Scan for the cell matching the given text and deliver its [X, Y] coordinate at center. 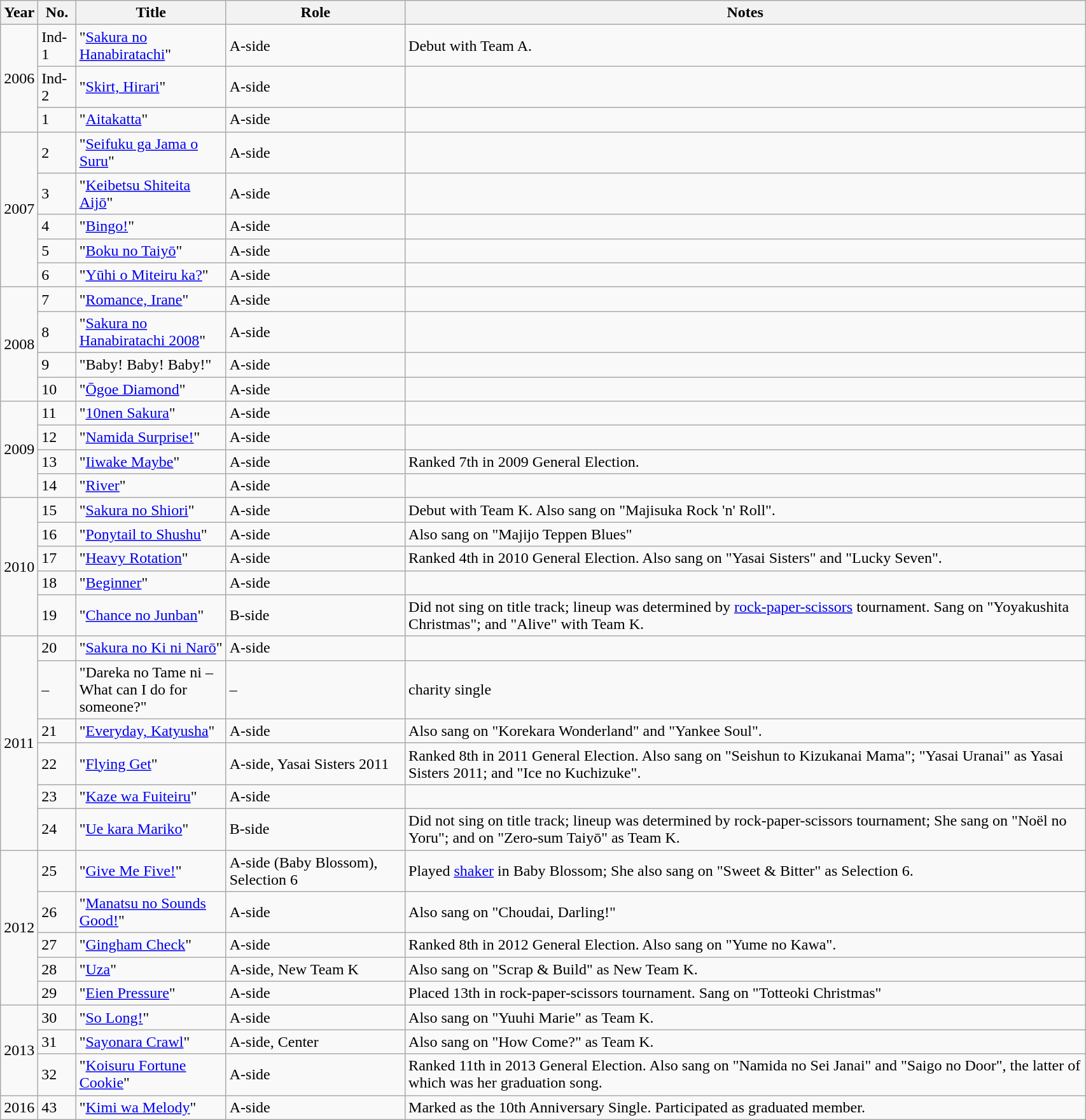
4 [57, 226]
"Sayonara Crawl" [151, 1042]
Ranked 8th in 2012 General Election. Also sang on "Yume no Kawa". [746, 945]
"Everyday, Katyusha" [151, 731]
Placed 13th in rock-paper-scissors tournament. Sang on "Totteoki Christmas" [746, 993]
16 [57, 534]
A-side, New Team K [316, 969]
2011 [19, 743]
19 [57, 616]
"Iiwake Maybe" [151, 462]
"Seifuku ga Jama o Suru" [151, 153]
7 [57, 299]
20 [57, 648]
"Eien Pressure" [151, 993]
"Beginner" [151, 583]
"Give Me Five!" [151, 870]
"Namida Surprise!" [151, 438]
"Sakura no Hanabiratachi" [151, 46]
9 [57, 364]
Did not sing on title track; lineup was determined by rock-paper-scissors tournament; She sang on "Noël no Yoru"; and on "Zero-sum Taiyō" as Team K. [746, 829]
Title [151, 13]
2013 [19, 1051]
Year [19, 13]
"Ue kara Mariko" [151, 829]
2016 [19, 1107]
"Uza" [151, 969]
26 [57, 912]
"Chance no Junban" [151, 616]
2010 [19, 567]
25 [57, 870]
29 [57, 993]
Ind-2 [57, 86]
"10nen Sakura" [151, 413]
"Aitakatta" [151, 120]
6 [57, 275]
31 [57, 1042]
"Bingo!" [151, 226]
"Ōgoe Diamond" [151, 389]
"Sakura no Shiori" [151, 510]
Role [316, 13]
Notes [746, 13]
Ranked 4th in 2010 General Election. Also sang on "Yasai Sisters" and "Lucky Seven". [746, 558]
14 [57, 486]
3 [57, 193]
11 [57, 413]
Also sang on "Korekara Wonderland" and "Yankee Soul". [746, 731]
"So Long!" [151, 1018]
Also sang on "Scrap & Build" as New Team K. [746, 969]
A-side, Center [316, 1042]
2006 [19, 78]
Also sang on "Yuuhi Marie" as Team K. [746, 1018]
"Yūhi o Miteiru ka?" [151, 275]
13 [57, 462]
2007 [19, 209]
"River" [151, 486]
27 [57, 945]
Ranked 11th in 2013 General Election. Also sang on "Namida no Sei Janai" and "Saigo no Door", the latter of which was her graduation song. [746, 1075]
8 [57, 332]
28 [57, 969]
No. [57, 13]
"Kaze wa Fuiteiru" [151, 796]
1 [57, 120]
"Boku no Taiyō" [151, 251]
22 [57, 763]
"Flying Get" [151, 763]
A-side (Baby Blossom), Selection 6 [316, 870]
Also sang on "Majijo Teppen Blues" [746, 534]
Debut with Team A. [746, 46]
A-side, Yasai Sisters 2011 [316, 763]
"Keibetsu Shiteita Aijō" [151, 193]
32 [57, 1075]
Did not sing on title track; lineup was determined by rock-paper-scissors tournament. Sang on "Yoyakushita Christmas"; and "Alive" with Team K. [746, 616]
30 [57, 1018]
"Sakura no Ki ni Narō" [151, 648]
Also sang on "Choudai, Darling!" [746, 912]
43 [57, 1107]
5 [57, 251]
"Romance, Irane" [151, 299]
Marked as the 10th Anniversary Single. Participated as graduated member. [746, 1107]
2009 [19, 450]
18 [57, 583]
"Ponytail to Shushu" [151, 534]
"Gingham Check" [151, 945]
"Dareka no Tame ni – What can I do for someone?" [151, 689]
21 [57, 731]
"Sakura no Hanabiratachi 2008" [151, 332]
2012 [19, 927]
"Koisuru Fortune Cookie" [151, 1075]
Also sang on "How Come?" as Team K. [746, 1042]
Played shaker in Baby Blossom; She also sang on "Sweet & Bitter" as Selection 6. [746, 870]
"Kimi wa Melody" [151, 1107]
"Skirt, Hirari" [151, 86]
17 [57, 558]
24 [57, 829]
"Heavy Rotation" [151, 558]
10 [57, 389]
Ind-1 [57, 46]
12 [57, 438]
"Baby! Baby! Baby!" [151, 364]
Ranked 8th in 2011 General Election. Also sang on "Seishun to Kizukanai Mama"; "Yasai Uranai" as Yasai Sisters 2011; and "Ice no Kuchizuke". [746, 763]
23 [57, 796]
"Manatsu no Sounds Good!" [151, 912]
Ranked 7th in 2009 General Election. [746, 462]
15 [57, 510]
Debut with Team K. Also sang on "Majisuka Rock 'n' Roll". [746, 510]
charity single [746, 689]
2008 [19, 343]
2 [57, 153]
